From the cell containing the given text, extract its center point as [X, Y] coordinate. 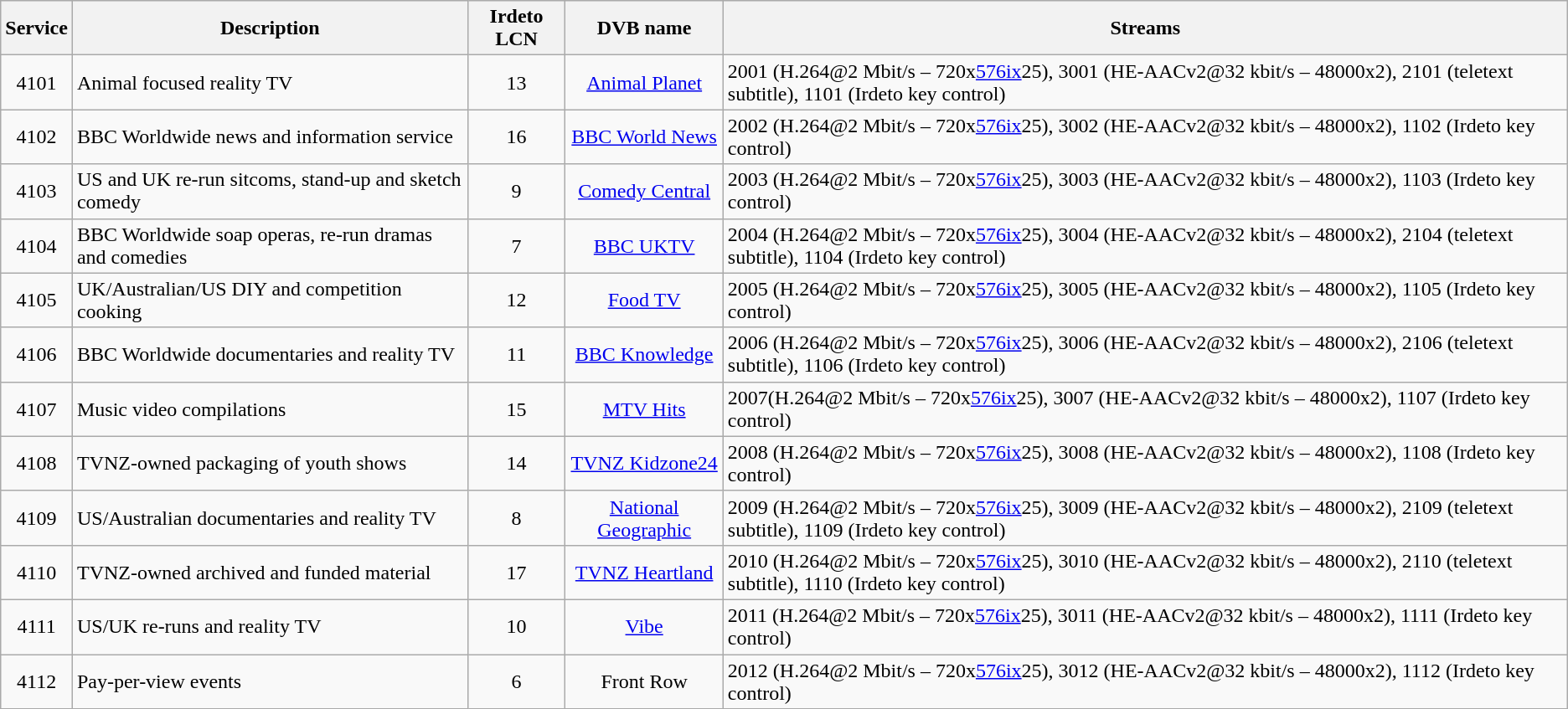
4105 [37, 300]
2004 (H.264@2 Mbit/s – 720x576ix25), 3004 (HE-AACv2@32 kbit/s – 48000x2), 2104 (teletext subtitle), 1104 (Irdeto key control) [1145, 246]
BBC Knowledge [644, 355]
US and UK re-run sitcoms, stand-up and sketch comedy [270, 191]
2001 (H.264@2 Mbit/s – 720x576ix25), 3001 (HE-AACv2@32 kbit/s – 48000x2), 2101 (teletext subtitle), 1101 (Irdeto key control) [1145, 82]
2005 (H.264@2 Mbit/s – 720x576ix25), 3005 (HE-AACv2@32 kbit/s – 48000x2), 1105 (Irdeto key control) [1145, 300]
6 [516, 681]
4112 [37, 681]
BBC UKTV [644, 246]
MTV Hits [644, 408]
BBC World News [644, 137]
TVNZ Heartland [644, 573]
2003 (H.264@2 Mbit/s – 720x576ix25), 3003 (HE-AACv2@32 kbit/s – 48000x2), 1103 (Irdeto key control) [1145, 191]
10 [516, 626]
Front Row [644, 681]
TVNZ-owned archived and funded material [270, 573]
4101 [37, 82]
UK/Australian/US DIY and competition cooking [270, 300]
2002 (H.264@2 Mbit/s – 720x576ix25), 3002 (HE-AACv2@32 kbit/s – 48000x2), 1102 (Irdeto key control) [1145, 137]
Animal Planet [644, 82]
17 [516, 573]
US/UK re-runs and reality TV [270, 626]
4110 [37, 573]
12 [516, 300]
2010 (H.264@2 Mbit/s – 720x576ix25), 3010 (HE-AACv2@32 kbit/s – 48000x2), 2110 (teletext subtitle), 1110 (Irdeto key control) [1145, 573]
Service [37, 28]
14 [516, 464]
2006 (H.264@2 Mbit/s – 720x576ix25), 3006 (HE-AACv2@32 kbit/s – 48000x2), 2106 (teletext subtitle), 1106 (Irdeto key control) [1145, 355]
16 [516, 137]
Streams [1145, 28]
US/Australian documentaries and reality TV [270, 517]
Comedy Central [644, 191]
2008 (H.264@2 Mbit/s – 720x576ix25), 3008 (HE-AACv2@32 kbit/s – 48000x2), 1108 (Irdeto key control) [1145, 464]
4106 [37, 355]
13 [516, 82]
Irdeto LCN [516, 28]
4108 [37, 464]
National Geographic [644, 517]
Music video compilations [270, 408]
4104 [37, 246]
8 [516, 517]
2012 (H.264@2 Mbit/s – 720x576ix25), 3012 (HE-AACv2@32 kbit/s – 48000x2), 1112 (Irdeto key control) [1145, 681]
Vibe [644, 626]
11 [516, 355]
TVNZ Kidzone24 [644, 464]
BBC Worldwide soap operas, re-run dramas and comedies [270, 246]
4102 [37, 137]
9 [516, 191]
15 [516, 408]
Animal focused reality TV [270, 82]
2007(H.264@2 Mbit/s – 720x576ix25), 3007 (HE-AACv2@32 kbit/s – 48000x2), 1107 (Irdeto key control) [1145, 408]
4107 [37, 408]
4103 [37, 191]
4109 [37, 517]
Food TV [644, 300]
7 [516, 246]
4111 [37, 626]
BBC Worldwide documentaries and reality TV [270, 355]
TVNZ-owned packaging of youth shows [270, 464]
BBC Worldwide news and information service [270, 137]
2009 (H.264@2 Mbit/s – 720x576ix25), 3009 (HE-AACv2@32 kbit/s – 48000x2), 2109 (teletext subtitle), 1109 (Irdeto key control) [1145, 517]
Description [270, 28]
DVB name [644, 28]
2011 (H.264@2 Mbit/s – 720x576ix25), 3011 (HE-AACv2@32 kbit/s – 48000x2), 1111 (Irdeto key control) [1145, 626]
Pay-per-view events [270, 681]
